Capture the cell that displays the provided text and extract its [X, Y] central coordinate. 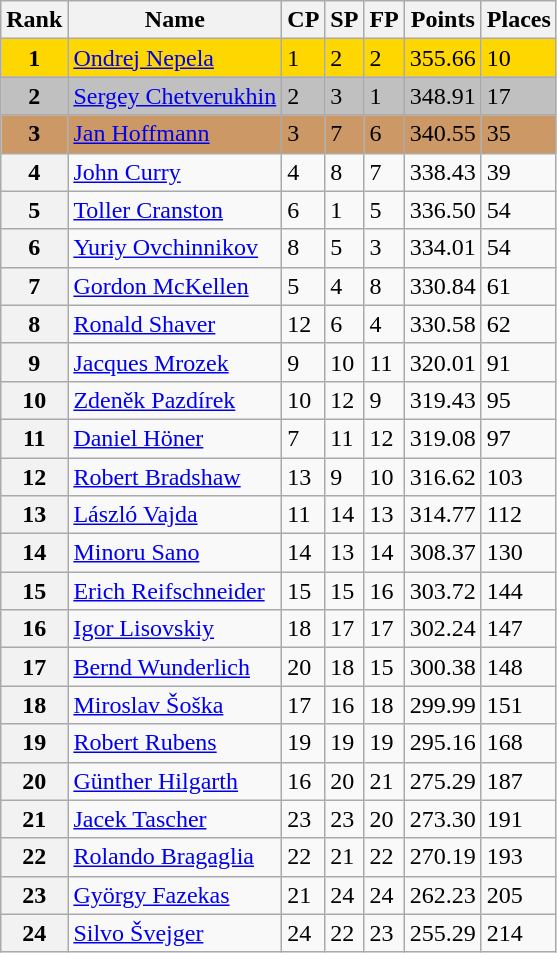
338.43 [442, 172]
35 [518, 134]
Zdeněk Pazdírek [175, 400]
148 [518, 667]
214 [518, 933]
103 [518, 477]
303.72 [442, 591]
273.30 [442, 819]
91 [518, 362]
FP [384, 20]
319.43 [442, 400]
Points [442, 20]
330.58 [442, 324]
CP [304, 20]
299.99 [442, 705]
Gordon McKellen [175, 286]
314.77 [442, 515]
144 [518, 591]
Toller Cranston [175, 210]
334.01 [442, 248]
348.91 [442, 96]
Ondrej Nepela [175, 58]
György Fazekas [175, 895]
Bernd Wunderlich [175, 667]
Sergey Chetverukhin [175, 96]
336.50 [442, 210]
187 [518, 781]
Jacek Tascher [175, 819]
130 [518, 553]
275.29 [442, 781]
Miroslav Šoška [175, 705]
316.62 [442, 477]
112 [518, 515]
151 [518, 705]
Erich Reifschneider [175, 591]
95 [518, 400]
Igor Lisovskiy [175, 629]
Jan Hoffmann [175, 134]
262.23 [442, 895]
147 [518, 629]
Daniel Höner [175, 438]
Rolando Bragaglia [175, 857]
SP [344, 20]
330.84 [442, 286]
Rank [34, 20]
193 [518, 857]
László Vajda [175, 515]
168 [518, 743]
Robert Rubens [175, 743]
308.37 [442, 553]
319.08 [442, 438]
Ronald Shaver [175, 324]
340.55 [442, 134]
62 [518, 324]
Minoru Sano [175, 553]
302.24 [442, 629]
295.16 [442, 743]
John Curry [175, 172]
205 [518, 895]
320.01 [442, 362]
255.29 [442, 933]
270.19 [442, 857]
Yuriy Ovchinnikov [175, 248]
39 [518, 172]
Silvo Švejger [175, 933]
Günther Hilgarth [175, 781]
97 [518, 438]
Name [175, 20]
300.38 [442, 667]
Jacques Mrozek [175, 362]
191 [518, 819]
61 [518, 286]
355.66 [442, 58]
Places [518, 20]
Robert Bradshaw [175, 477]
